Extract the (X, Y) coordinate from the center of the cell holding the provided text.  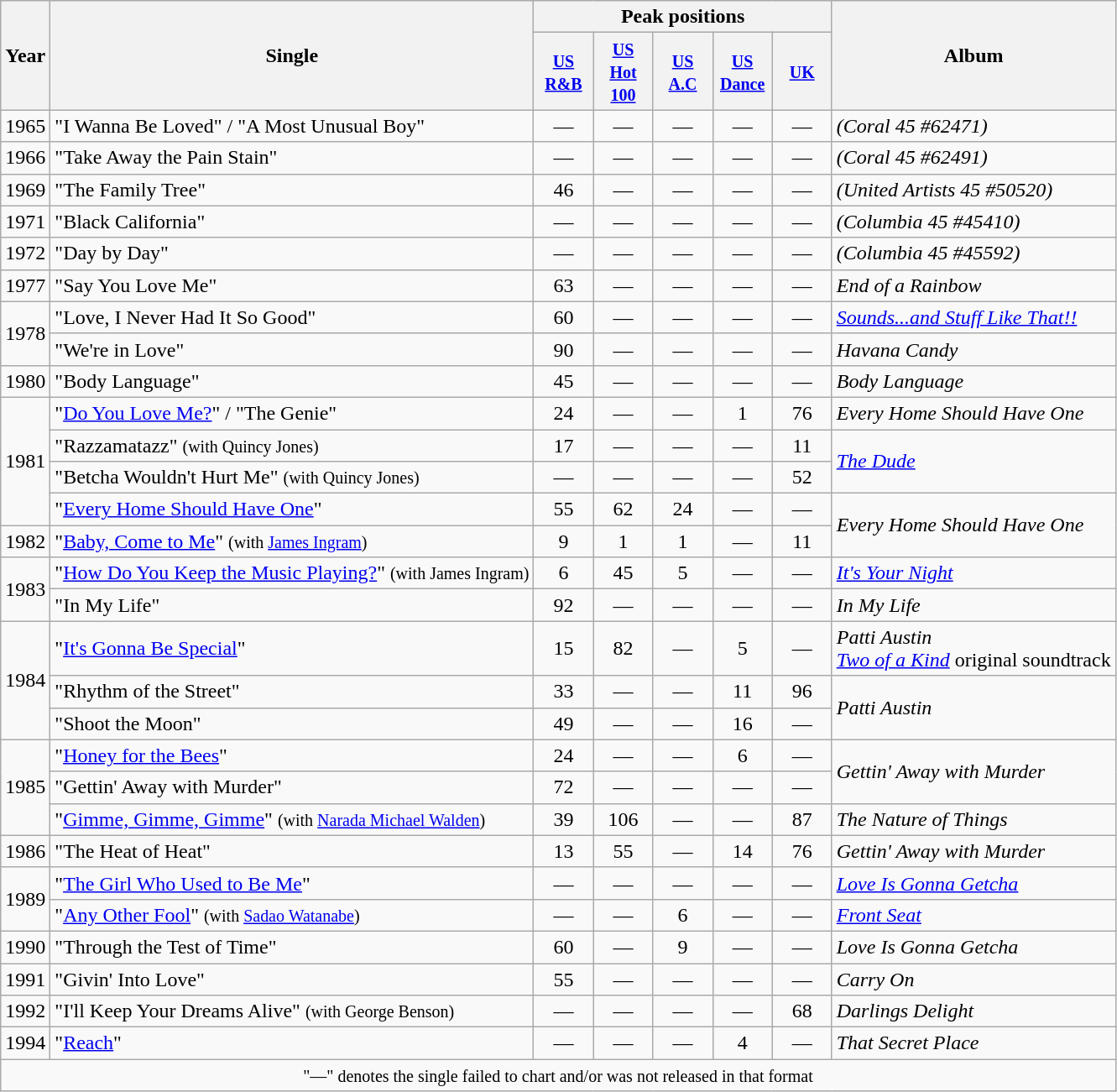
End of a Rainbow (973, 285)
US Hot 100 (623, 71)
1972 (25, 253)
39 (564, 819)
1992 (25, 1011)
96 (802, 692)
"Black California" (292, 222)
(Columbia 45 #45410) (973, 222)
1966 (25, 158)
63 (564, 285)
16 (742, 724)
Darlings Delight (973, 1011)
Year (25, 55)
49 (564, 724)
82 (623, 648)
Havana Candy (973, 349)
"Take Away the Pain Stain" (292, 158)
13 (564, 851)
1978 (25, 333)
Patti Austin (973, 708)
Sounds...and Stuff Like That!! (973, 317)
(Coral 45 #62471) (973, 126)
68 (802, 1011)
"Baby, Come to Me" (with James Ingram) (292, 541)
In My Life (973, 605)
"The Family Tree" (292, 190)
15 (564, 648)
"Betcha Wouldn't Hurt Me" (with Quincy Jones) (292, 478)
46 (564, 190)
1984 (25, 680)
14 (742, 851)
"Gettin' Away with Murder" (292, 787)
33 (564, 692)
1986 (25, 851)
"It's Gonna Be Special" (292, 648)
Carry On (973, 980)
1971 (25, 222)
17 (564, 446)
Peak positions (683, 17)
"Reach" (292, 1043)
UK (802, 71)
"In My Life" (292, 605)
Front Seat (973, 915)
Album (973, 55)
"Do You Love Me?" / "The Genie" (292, 413)
"I'll Keep Your Dreams Alive" (with George Benson) (292, 1011)
1994 (25, 1043)
1983 (25, 589)
"Body Language" (292, 381)
1989 (25, 899)
52 (802, 478)
"Every Home Should Have One" (292, 509)
US A.C (683, 71)
106 (623, 819)
4 (742, 1043)
1969 (25, 190)
"The Heat of Heat" (292, 851)
"I Wanna Be Loved" / "A Most Unusual Boy" (292, 126)
US Dance (742, 71)
"How Do You Keep the Music Playing?" (with James Ingram) (292, 573)
Patti AustinTwo of a Kind original soundtrack (973, 648)
72 (564, 787)
The Nature of Things (973, 819)
1982 (25, 541)
"Razzamatazz" (with Quincy Jones) (292, 446)
"Gimme, Gimme, Gimme" (with Narada Michael Walden) (292, 819)
92 (564, 605)
(United Artists 45 #50520) (973, 190)
1991 (25, 980)
"—" denotes the single failed to chart and/or was not released in that format (558, 1075)
Single (292, 55)
"Rhythm of the Street" (292, 692)
The Dude (973, 462)
90 (564, 349)
"Honey for the Bees" (292, 755)
(Columbia 45 #45592) (973, 253)
1965 (25, 126)
"Through the Test of Time" (292, 947)
1980 (25, 381)
"Givin' Into Love" (292, 980)
"Love, I Never Had It So Good" (292, 317)
Body Language (973, 381)
"Shoot the Moon" (292, 724)
87 (802, 819)
That Secret Place (973, 1043)
"Day by Day" (292, 253)
(Coral 45 #62491) (973, 158)
"Say You Love Me" (292, 285)
"Any Other Fool" (with Sadao Watanabe) (292, 915)
"We're in Love" (292, 349)
1985 (25, 787)
"The Girl Who Used to Be Me" (292, 883)
62 (623, 509)
It's Your Night (973, 573)
1981 (25, 461)
1990 (25, 947)
1977 (25, 285)
US R&B (564, 71)
